Identify which cell holds the provided text, then report its [x, y] central coordinate. 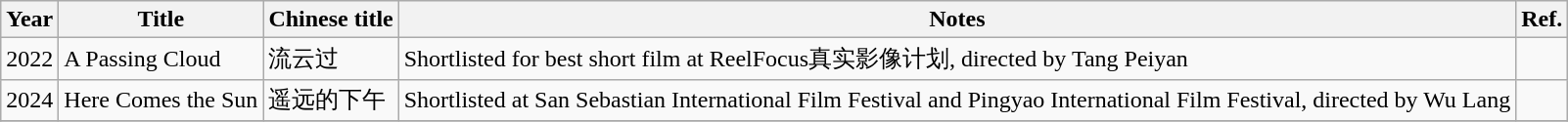
Title [161, 20]
Year [29, 20]
2022 [29, 59]
Here Comes the Sun [161, 100]
A Passing Cloud [161, 59]
Shortlisted at San Sebastian International Film Festival and Pingyao International Film Festival, directed by Wu Lang [957, 100]
Notes [957, 20]
Shortlisted for best short film at ReelFocus真实影像计划, directed by Tang Peiyan [957, 59]
遥远的下午 [331, 100]
Chinese title [331, 20]
2024 [29, 100]
流云过 [331, 59]
Ref. [1543, 20]
